Return [X, Y] of the center of cell containing provided text 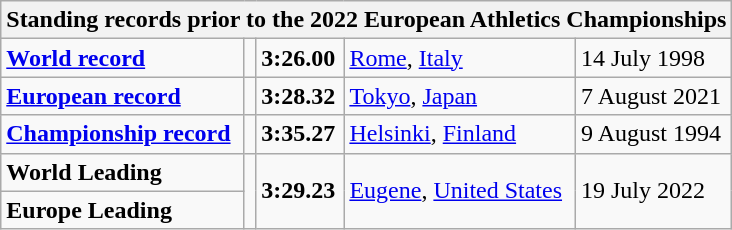
Eugene, United States [460, 191]
7 August 2021 [653, 96]
Tokyo, Japan [460, 96]
World Leading [123, 172]
Rome, Italy [460, 58]
World record [123, 58]
9 August 1994 [653, 134]
Europe Leading [123, 210]
3:28.32 [300, 96]
Helsinki, Finland [460, 134]
3:35.27 [300, 134]
14 July 1998 [653, 58]
Standing records prior to the 2022 European Athletics Championships [366, 20]
Championship record [123, 134]
3:26.00 [300, 58]
3:29.23 [300, 191]
European record [123, 96]
19 July 2022 [653, 191]
